Pinpoint the cell where the given text exists, returning its [x, y] midpoint coordinate. 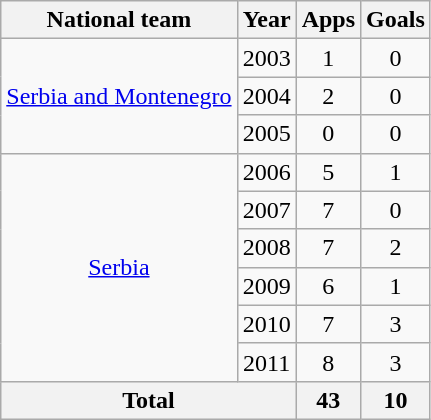
2003 [266, 58]
2010 [266, 324]
Total [148, 400]
10 [396, 400]
Serbia and Montenegro [119, 96]
Goals [396, 20]
2004 [266, 96]
2011 [266, 362]
2005 [266, 134]
8 [328, 362]
43 [328, 400]
2009 [266, 286]
2008 [266, 248]
5 [328, 172]
Year [266, 20]
2006 [266, 172]
Apps [328, 20]
Serbia [119, 267]
6 [328, 286]
National team [119, 20]
2007 [266, 210]
